Search for the cell housing the specified text and yield its [x, y] center coordinate. 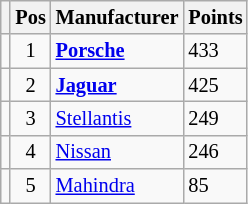
433 [215, 51]
Porsche [118, 51]
425 [215, 85]
Nissan [118, 152]
4 [30, 152]
246 [215, 152]
85 [215, 186]
3 [30, 118]
Manufacturer [118, 17]
Points [215, 17]
2 [30, 85]
5 [30, 186]
Stellantis [118, 118]
Pos [30, 17]
249 [215, 118]
Mahindra [118, 186]
Jaguar [118, 85]
1 [30, 51]
